For the text-containing cell, return its midpoint in [X, Y] coordinate format. 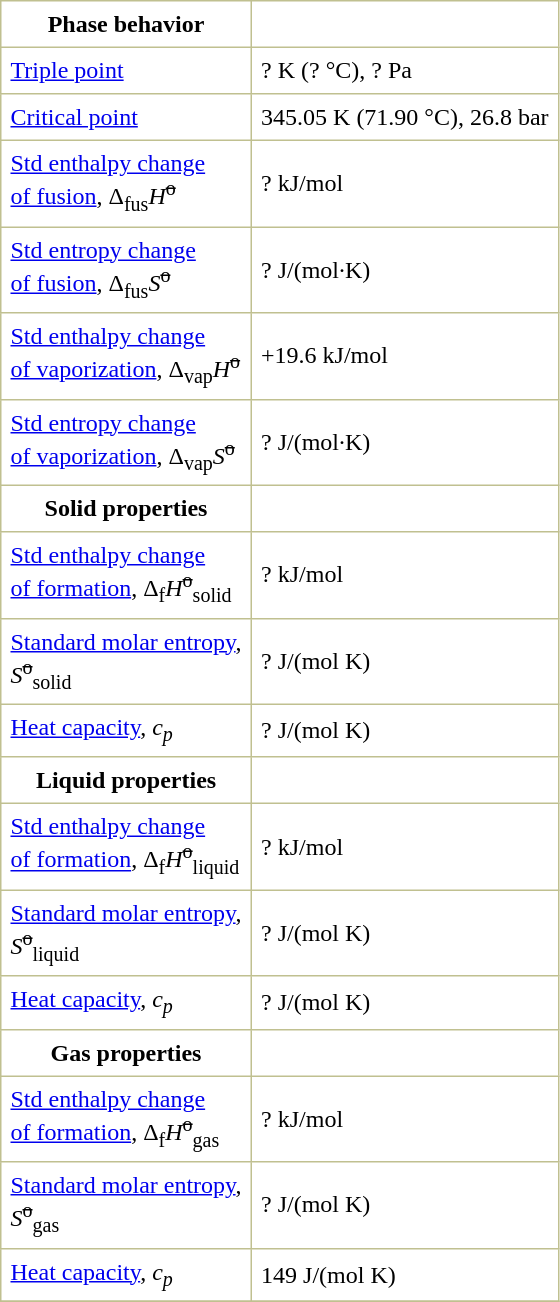
? K (? °C), ? Pa [404, 70]
Std enthalpy changeof fusion, ΔfusHo [126, 183]
Standard molar entropy,Sogas [126, 1205]
+19.6 kJ/mol [404, 356]
Std enthalpy changeof formation, ΔfHogas [126, 1119]
Std entropy changeof vaporization, ΔvapSo [126, 442]
149 J/(mol K) [404, 1274]
Std enthalpy changeof vaporization, ΔvapHo [126, 356]
345.05 K (71.90 °C), 26.8 bar [404, 117]
Critical point [126, 117]
Standard molar entropy,Soliquid [126, 933]
Std entropy changeof fusion, ΔfusSo [126, 270]
Standard molar entropy,Sosolid [126, 661]
Solid properties [126, 508]
Phase behavior [126, 24]
Triple point [126, 70]
Liquid properties [126, 780]
Std enthalpy changeof formation, ΔfHosolid [126, 575]
Std enthalpy changeof formation, ΔfHoliquid [126, 847]
Gas properties [126, 1052]
